From the cell containing the given text, extract its center point as (x, y) coordinate. 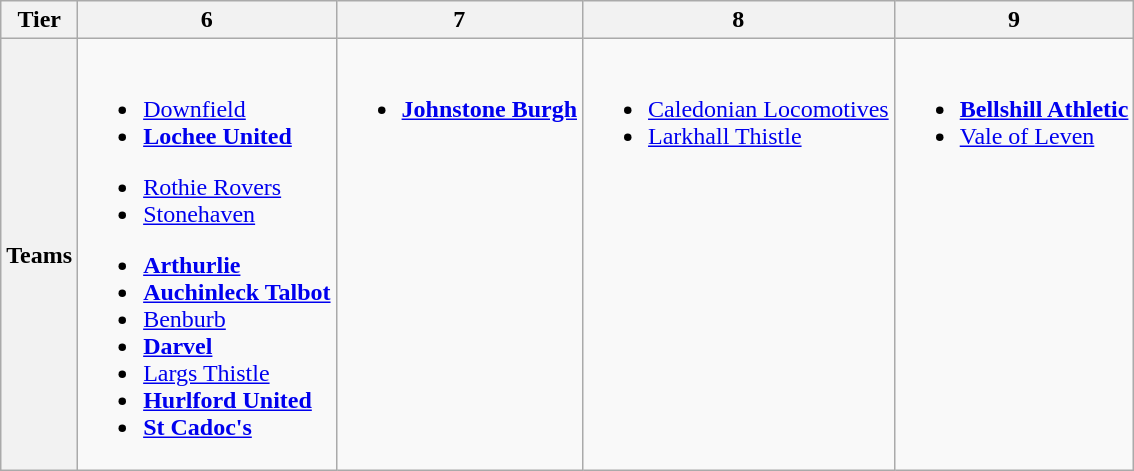
DownfieldLochee UnitedRothie RoversStonehavenArthurlieAuchinleck TalbotBenburbDarvelLargs ThistleHurlford UnitedSt Cadoc's (207, 254)
Johnstone Burgh (459, 254)
8 (739, 20)
7 (459, 20)
6 (207, 20)
Tier (40, 20)
Teams (40, 254)
9 (1014, 20)
Caledonian LocomotivesLarkhall Thistle (739, 254)
Bellshill AthleticVale of Leven (1014, 254)
